Determine the [X, Y] coordinate at the center of the cell enclosing the given text.  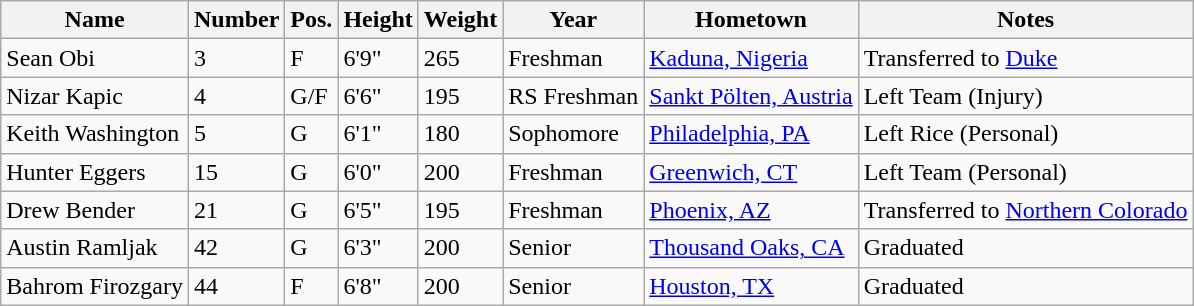
Notes [1026, 20]
Nizar Kapic [95, 96]
Greenwich, CT [751, 172]
Number [236, 20]
Phoenix, AZ [751, 210]
6'1" [378, 134]
Austin Ramljak [95, 248]
Sean Obi [95, 58]
RS Freshman [574, 96]
Bahrom Firozgary [95, 286]
5 [236, 134]
Weight [460, 20]
6'0" [378, 172]
21 [236, 210]
Sankt Pölten, Austria [751, 96]
Height [378, 20]
Philadelphia, PA [751, 134]
15 [236, 172]
6'6" [378, 96]
6'5" [378, 210]
Hunter Eggers [95, 172]
180 [460, 134]
42 [236, 248]
3 [236, 58]
Transferred to Northern Colorado [1026, 210]
Name [95, 20]
Kaduna, Nigeria [751, 58]
Year [574, 20]
44 [236, 286]
Keith Washington [95, 134]
Pos. [312, 20]
4 [236, 96]
Drew Bender [95, 210]
6'3" [378, 248]
G/F [312, 96]
265 [460, 58]
Left Team (Injury) [1026, 96]
6'8" [378, 286]
Hometown [751, 20]
Sophomore [574, 134]
Left Rice (Personal) [1026, 134]
Thousand Oaks, CA [751, 248]
Left Team (Personal) [1026, 172]
Transferred to Duke [1026, 58]
Houston, TX [751, 286]
6'9" [378, 58]
